Scan for the cell matching the given text and deliver its (X, Y) coordinate at center. 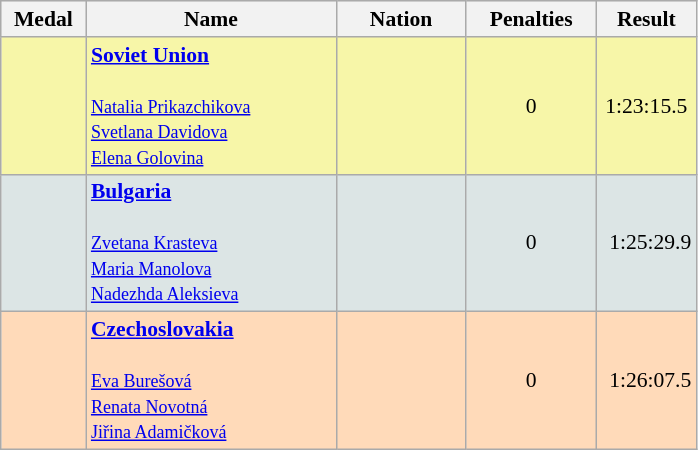
CzechoslovakiaEva BurešováRenata NovotnáJiřina Adamičková (211, 381)
Medal (44, 19)
Soviet UnionNatalia PrikazchikovaSvetlana DavidovaElena Golovina (211, 106)
Result (646, 19)
Penalties (531, 19)
Nation (401, 19)
Name (211, 19)
1:26:07.5 (646, 381)
BulgariaZvetana KrastevaMaria ManolovaNadezhda Aleksieva (211, 243)
1:25:29.9 (646, 243)
1:23:15.5 (646, 106)
